Determine the [x, y] coordinate at the center of the cell enclosing the given text.  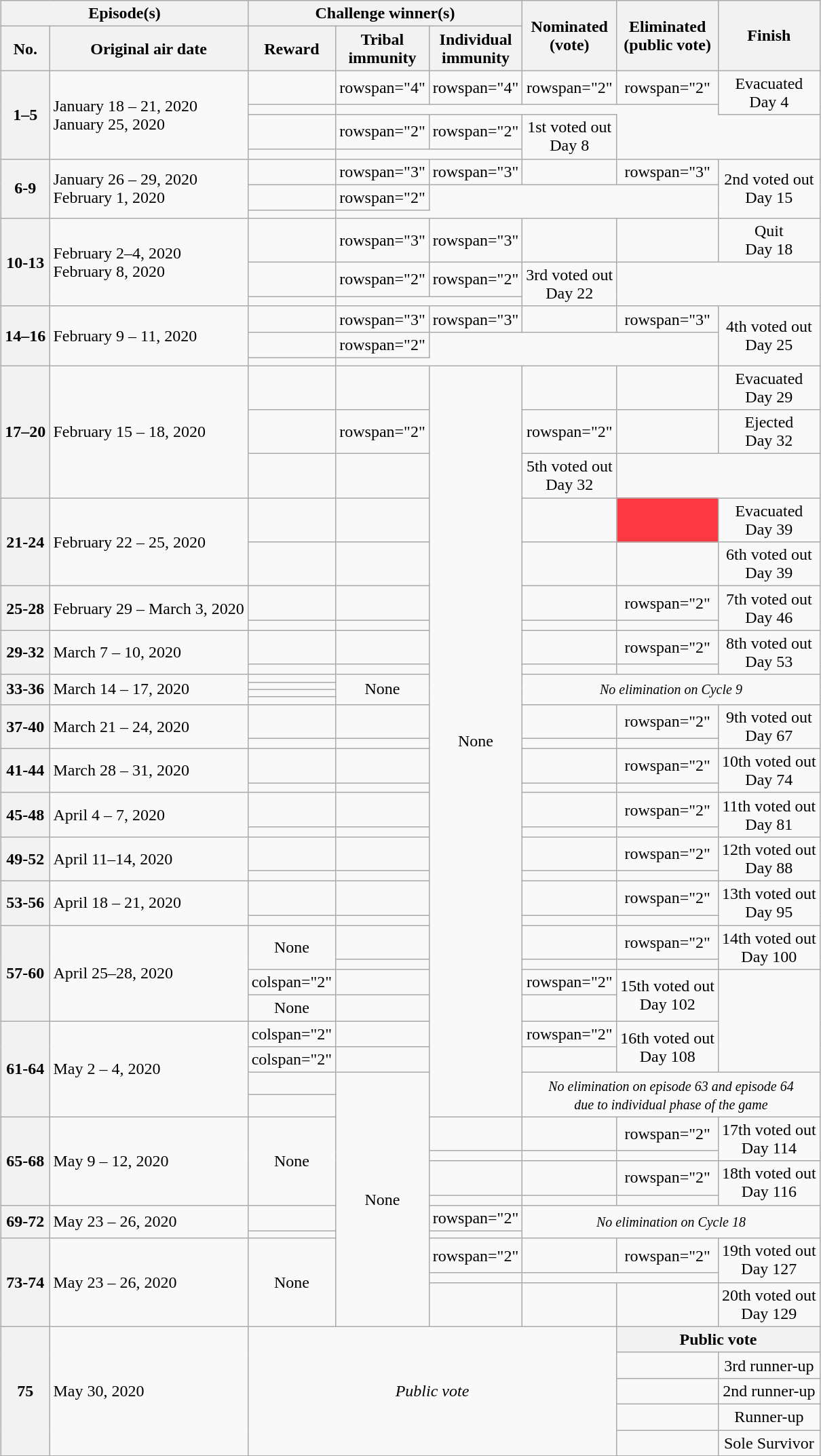
No. [26, 49]
Eliminated (public vote) [668, 35]
May 2 – 4, 2020 [149, 1069]
3rd voted outDay 22 [570, 284]
3rd runner-up [769, 1365]
2nd voted outDay 15 [769, 189]
6th voted outDay 39 [769, 564]
Individual immunity [476, 49]
53-56 [26, 902]
EjectedDay 32 [769, 432]
March 7 – 10, 2020 [149, 653]
EvacuatedDay 39 [769, 520]
20th voted outDay 129 [769, 1304]
Original air date [149, 49]
Challenge winner(s) [385, 14]
April 4 – 7, 2020 [149, 814]
18th voted outDay 116 [769, 1183]
73-74 [26, 1282]
14–16 [26, 335]
1–5 [26, 115]
March 28 – 31, 2020 [149, 771]
EvacuatedDay 4 [769, 92]
1st voted outDay 8 [570, 137]
9th voted outDay 67 [769, 726]
6-9 [26, 189]
10th voted outDay 74 [769, 771]
12th voted outDay 88 [769, 859]
19th voted outDay 127 [769, 1261]
No elimination on Cycle 18 [671, 1221]
February 29 – March 3, 2020 [149, 608]
61-64 [26, 1069]
Nominated (vote) [570, 35]
17th voted outDay 114 [769, 1138]
16th voted outDay 108 [668, 1047]
17–20 [26, 432]
Finish [769, 35]
45-48 [26, 814]
37-40 [26, 726]
Runner-up [769, 1417]
13th voted outDay 95 [769, 902]
May 9 – 12, 2020 [149, 1161]
75 [26, 1391]
65-68 [26, 1161]
March 21 – 24, 2020 [149, 726]
March 14 – 17, 2020 [149, 689]
49-52 [26, 859]
33-36 [26, 689]
May 30, 2020 [149, 1391]
February 15 – 18, 2020 [149, 432]
57-60 [26, 973]
69-72 [26, 1221]
21-24 [26, 542]
5th voted outDay 32 [570, 476]
February 9 – 11, 2020 [149, 335]
February 22 – 25, 2020 [149, 542]
25-28 [26, 608]
January 26 – 29, 2020February 1, 2020 [149, 189]
April 25–28, 2020 [149, 973]
April 18 – 21, 2020 [149, 902]
41-44 [26, 771]
Reward [292, 49]
January 18 – 21, 2020January 25, 2020 [149, 115]
Episode(s) [125, 14]
10-13 [26, 262]
2nd runner-up [769, 1391]
April 11–14, 2020 [149, 859]
4th voted outDay 25 [769, 335]
No elimination on Cycle 9 [671, 689]
15th voted outDay 102 [668, 995]
Tribal immunity [383, 49]
QuitDay 18 [769, 240]
14th voted outDay 100 [769, 947]
February 2–4, 2020February 8, 2020 [149, 262]
11th voted outDay 81 [769, 814]
7th voted outDay 46 [769, 608]
29-32 [26, 653]
Sole Survivor [769, 1443]
EvacuatedDay 29 [769, 387]
8th voted outDay 53 [769, 653]
No elimination on episode 63 and episode 64 due to individual phase of the game [671, 1095]
